Identify which cell holds the provided text, then report its [x, y] central coordinate. 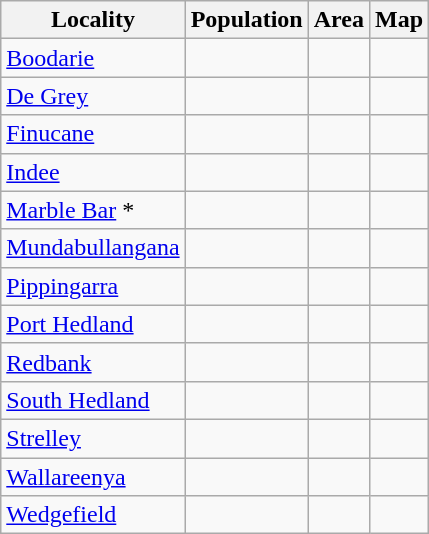
De Grey [93, 96]
Indee [93, 172]
Boodarie [93, 58]
Pippingarra [93, 286]
Strelley [93, 438]
Area [338, 20]
Wedgefield [93, 515]
Marble Bar * [93, 210]
Locality [93, 20]
South Hedland [93, 400]
Population [246, 20]
Finucane [93, 134]
Port Hedland [93, 324]
Wallareenya [93, 477]
Map [398, 20]
Mundabullangana [93, 248]
Redbank [93, 362]
